From the cell containing the given text, extract its center point as [x, y] coordinate. 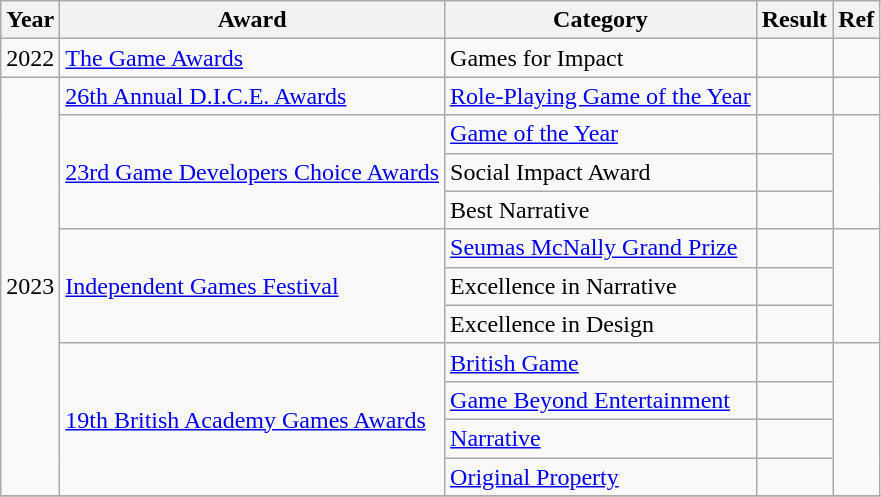
Game of the Year [601, 134]
19th British Academy Games Awards [252, 419]
Result [794, 20]
Year [30, 20]
British Game [601, 362]
Game Beyond Entertainment [601, 400]
26th Annual D.I.C.E. Awards [252, 96]
Category [601, 20]
Independent Games Festival [252, 286]
23rd Game Developers Choice Awards [252, 172]
Excellence in Design [601, 324]
Seumas McNally Grand Prize [601, 248]
Ref [856, 20]
2022 [30, 58]
Social Impact Award [601, 172]
Narrative [601, 438]
Award [252, 20]
Best Narrative [601, 210]
Role-Playing Game of the Year [601, 96]
Original Property [601, 477]
2023 [30, 286]
Excellence in Narrative [601, 286]
Games for Impact [601, 58]
The Game Awards [252, 58]
